Capture the cell that displays the provided text and extract its (x, y) central coordinate. 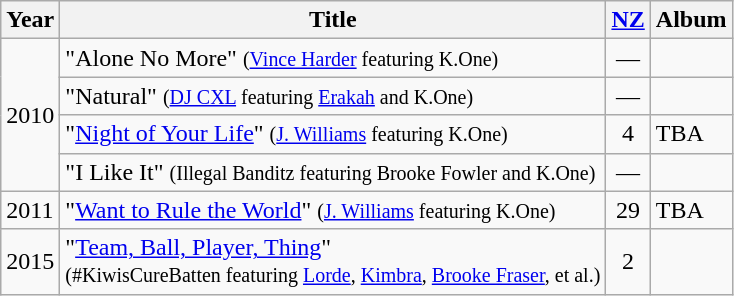
"Team, Ball, Player, Thing"(#KiwisCureBatten featuring Lorde, Kimbra, Brooke Fraser, et al.) (333, 262)
NZ (628, 20)
Title (333, 20)
"Natural" (DJ CXL featuring Erakah and K.One) (333, 96)
2010 (30, 115)
2011 (30, 210)
29 (628, 210)
"Want to Rule the World" (J. Williams featuring K.One) (333, 210)
Album (691, 20)
4 (628, 134)
"I Like It" (Illegal Banditz featuring Brooke Fowler and K.One) (333, 172)
"Alone No More" (Vince Harder featuring K.One) (333, 58)
Year (30, 20)
"Night of Your Life" (J. Williams featuring K.One) (333, 134)
2 (628, 262)
2015 (30, 262)
